Find where the given text appears and provide that cell's center as [X, Y] coordinate. 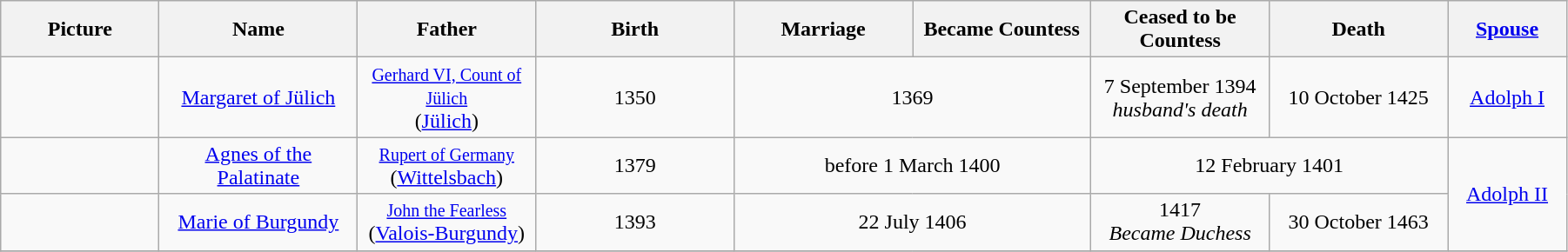
Name [258, 30]
Spouse [1507, 30]
Father [447, 30]
Marriage [823, 30]
7 September 1394husband's death [1180, 97]
22 July 1406 [913, 222]
Agnes of the Palatinate [258, 165]
1393 [635, 222]
Adolph I [1507, 97]
Rupert of Germany (Wittelsbach) [447, 165]
Picture [80, 30]
Margaret of Jülich [258, 97]
Gerhard VI, Count of Jülich (Jülich) [447, 97]
John the Fearless (Valois-Burgundy) [447, 222]
Ceased to be Countess [1180, 30]
Marie of Burgundy [258, 222]
before 1 March 1400 [913, 165]
12 February 1401 [1270, 165]
30 October 1463 [1359, 222]
Death [1359, 30]
1350 [635, 97]
1379 [635, 165]
10 October 1425 [1359, 97]
Adolph II [1507, 194]
Birth [635, 30]
Became Countess [1002, 30]
1417Became Duchess [1180, 222]
1369 [913, 97]
